Detect which cell encompasses the target text, then output its (X, Y) center coordinate. 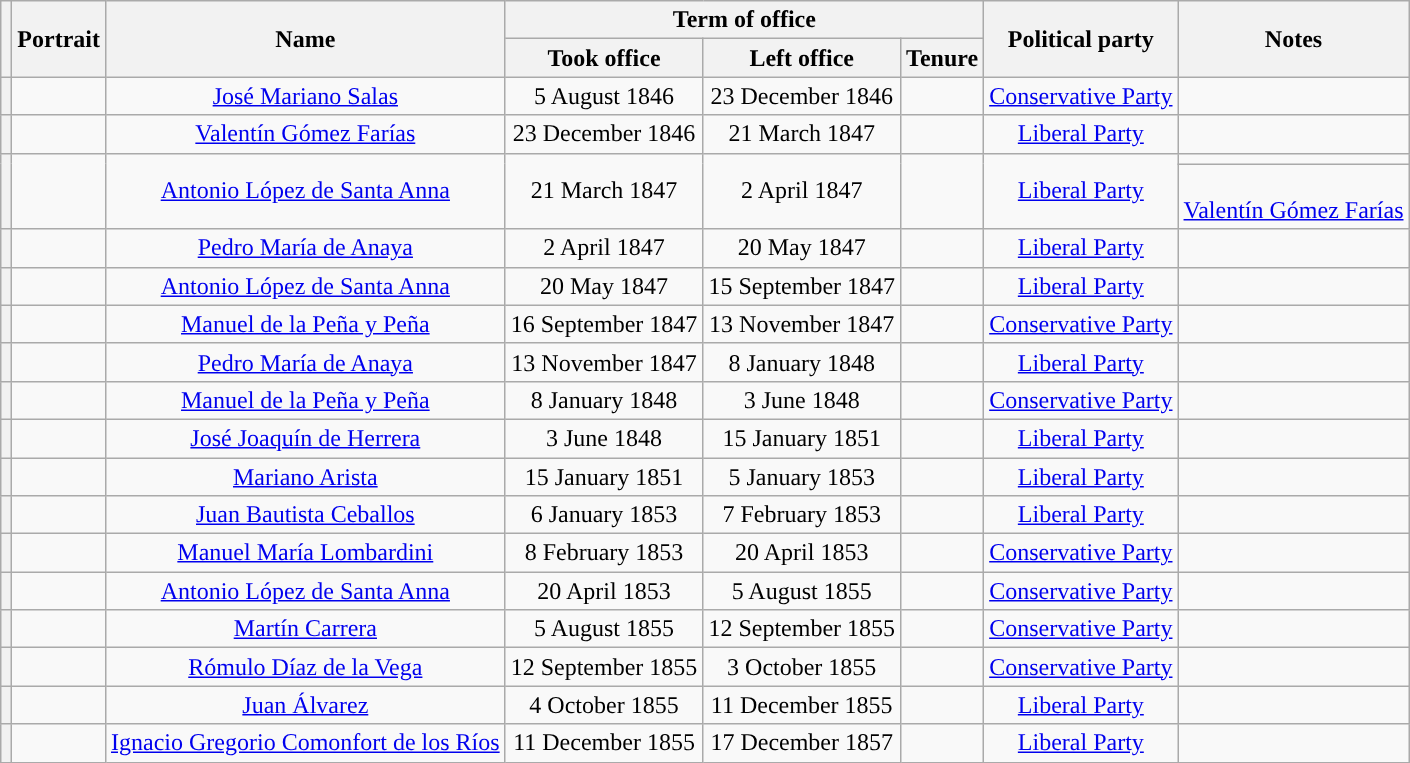
4 October 1855 (604, 705)
Juan Álvarez (305, 705)
Mariano Arista (305, 477)
Martín Carrera (305, 629)
Manuel María Lombardini (305, 553)
Rómulo Díaz de la Vega (305, 667)
Ignacio Gregorio Comonfort de los Ríos (305, 743)
José Joaquín de Herrera (305, 438)
5 August 1846 (604, 96)
7 February 1853 (802, 515)
José Mariano Salas (305, 96)
Juan Bautista Ceballos (305, 515)
Left office (802, 58)
Notes (1294, 39)
Took office (604, 58)
16 September 1847 (604, 324)
Portrait (59, 39)
Term of office (744, 20)
Tenure (942, 58)
Political party (1081, 39)
6 January 1853 (604, 515)
15 September 1847 (802, 286)
5 January 1853 (802, 477)
Name (305, 39)
3 October 1855 (802, 667)
8 February 1853 (604, 553)
17 December 1857 (802, 743)
